Extract the (x, y) coordinate from the center of the cell holding the provided text.  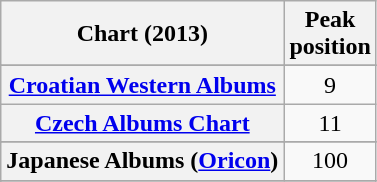
100 (330, 161)
Croatian Western Albums (142, 85)
9 (330, 85)
11 (330, 123)
Peakposition (330, 34)
Japanese Albums (Oricon) (142, 161)
Chart (2013) (142, 34)
Czech Albums Chart (142, 123)
